Return the (X, Y) coordinate for the center point of the cell that contains the specified text.  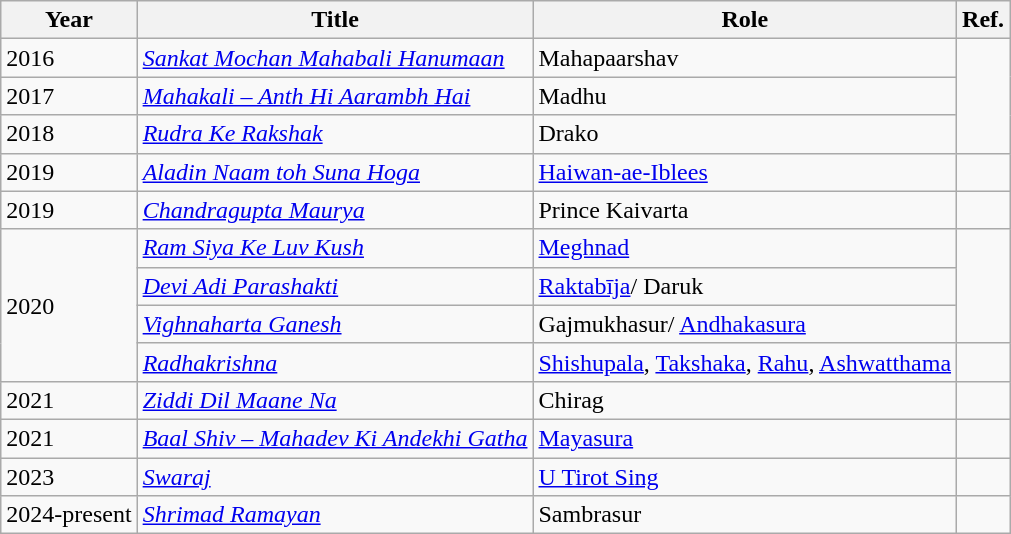
Rudra Ke Rakshak (335, 134)
Swaraj (335, 477)
Shishupala, Takshaka, Rahu, Ashwatthama (745, 362)
Madhu (745, 96)
Vighnaharta Ganesh (335, 324)
Sankat Mochan Mahabali Hanumaan (335, 58)
Chandragupta Maurya (335, 210)
Haiwan-ae-Iblees (745, 172)
Year (69, 20)
Devi Adi Parashakti (335, 286)
U Tirot Sing (745, 477)
2016 (69, 58)
2024-present (69, 515)
Ref. (984, 20)
Raktabīja/ Daruk (745, 286)
Prince Kaivarta (745, 210)
Sambrasur (745, 515)
Mayasura (745, 438)
Mahakali – Anth Hi Aarambh Hai (335, 96)
2017 (69, 96)
2020 (69, 305)
2018 (69, 134)
Role (745, 20)
Gajmukhasur/ Andhakasura (745, 324)
Ram Siya Ke Luv Kush (335, 248)
Title (335, 20)
Baal Shiv – Mahadev Ki Andekhi Gatha (335, 438)
Chirag (745, 400)
Mahapaarshav (745, 58)
Aladin Naam toh Suna Hoga (335, 172)
2023 (69, 477)
Drako (745, 134)
Shrimad Ramayan (335, 515)
Ziddi Dil Maane Na (335, 400)
Radhakrishna (335, 362)
Meghnad (745, 248)
